For the text-containing cell, return its midpoint in [X, Y] coordinate format. 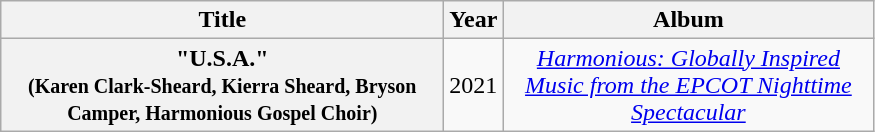
2021 [474, 85]
Title [222, 20]
Harmonious: Globally Inspired Music from the EPCOT Nighttime Spectacular [688, 85]
Year [474, 20]
"U.S.A."(Karen Clark-Sheard, Kierra Sheard, Bryson Camper, Harmonious Gospel Choir) [222, 85]
Album [688, 20]
